Search for the cell housing the specified text and yield its [X, Y] center coordinate. 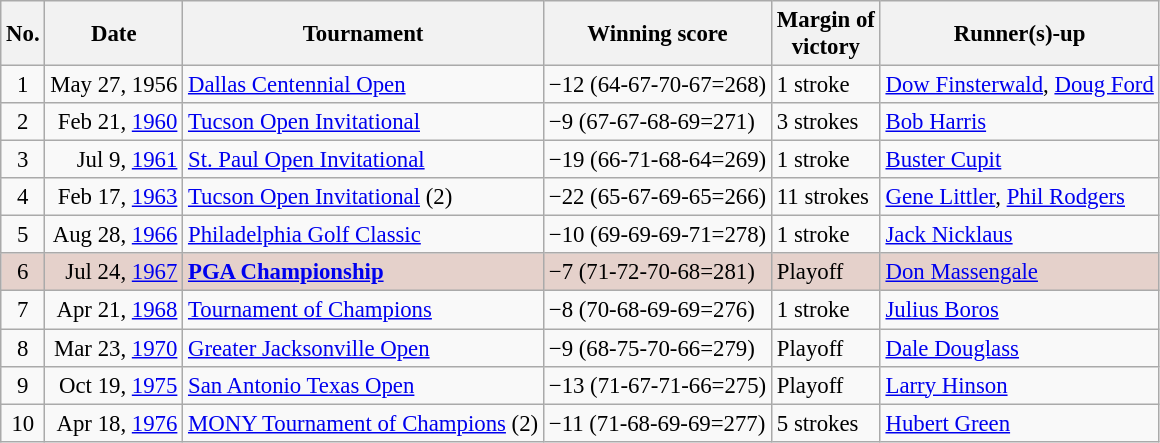
−13 (71-67-71-66=275) [657, 385]
Don Massengale [1020, 273]
2 [23, 122]
7 [23, 310]
−9 (68-75-70-66=279) [657, 348]
Bob Harris [1020, 122]
Jul 24, 1967 [114, 273]
4 [23, 197]
Margin ofvictory [826, 34]
Julius Boros [1020, 310]
Apr 18, 1976 [114, 423]
Philadelphia Golf Classic [364, 235]
MONY Tournament of Champions (2) [364, 423]
5 [23, 235]
PGA Championship [364, 273]
−19 (66-71-68-64=269) [657, 160]
Oct 19, 1975 [114, 385]
Greater Jacksonville Open [364, 348]
Date [114, 34]
Tucson Open Invitational [364, 122]
Hubert Green [1020, 423]
Dale Douglass [1020, 348]
Apr 21, 1968 [114, 310]
−22 (65-67-69-65=266) [657, 197]
−10 (69-69-69-71=278) [657, 235]
−9 (67-67-68-69=271) [657, 122]
San Antonio Texas Open [364, 385]
Feb 17, 1963 [114, 197]
6 [23, 273]
5 strokes [826, 423]
Jul 9, 1961 [114, 160]
Tournament [364, 34]
Buster Cupit [1020, 160]
Dow Finsterwald, Doug Ford [1020, 85]
Winning score [657, 34]
Aug 28, 1966 [114, 235]
Runner(s)-up [1020, 34]
Gene Littler, Phil Rodgers [1020, 197]
St. Paul Open Invitational [364, 160]
10 [23, 423]
Dallas Centennial Open [364, 85]
8 [23, 348]
−12 (64-67-70-67=268) [657, 85]
Jack Nicklaus [1020, 235]
1 [23, 85]
Tucson Open Invitational (2) [364, 197]
11 strokes [826, 197]
−7 (71-72-70-68=281) [657, 273]
−8 (70-68-69-69=276) [657, 310]
Tournament of Champions [364, 310]
3 [23, 160]
9 [23, 385]
Larry Hinson [1020, 385]
No. [23, 34]
3 strokes [826, 122]
May 27, 1956 [114, 85]
Mar 23, 1970 [114, 348]
Feb 21, 1960 [114, 122]
−11 (71-68-69-69=277) [657, 423]
